Find where the given text appears and provide that cell's center as [X, Y] coordinate. 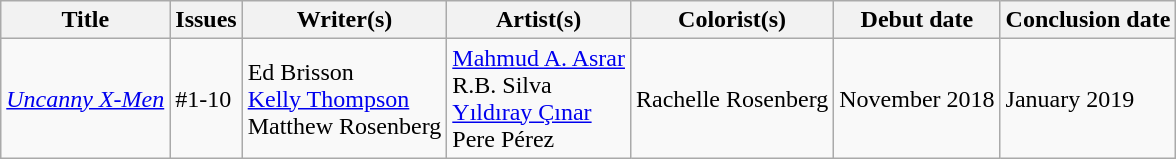
Mahmud A. AsrarR.B. SilvaYıldıray ÇınarPere Pérez [539, 98]
January 2019 [1088, 98]
Debut date [917, 20]
Rachelle Rosenberg [732, 98]
Artist(s) [539, 20]
Colorist(s) [732, 20]
Writer(s) [344, 20]
#1-10 [206, 98]
Ed BrissonKelly ThompsonMatthew Rosenberg [344, 98]
Issues [206, 20]
Uncanny X-Men [86, 98]
November 2018 [917, 98]
Conclusion date [1088, 20]
Title [86, 20]
